Determine the [X, Y] coordinate at the center of the cell enclosing the given text.  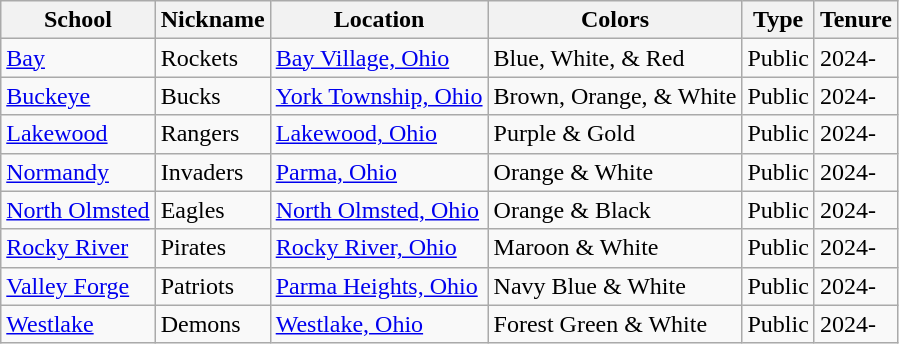
Orange & Black [615, 210]
York Township, Ohio [379, 96]
Westlake, Ohio [379, 324]
Maroon & White [615, 248]
North Olmsted, Ohio [379, 210]
Rangers [212, 134]
Purple & Gold [615, 134]
Lakewood [78, 134]
Bay Village, Ohio [379, 58]
Blue, White, & Red [615, 58]
Invaders [212, 172]
Location [379, 20]
Navy Blue & White [615, 286]
Type [778, 20]
Bay [78, 58]
Buckeye [78, 96]
Parma Heights, Ohio [379, 286]
Eagles [212, 210]
Bucks [212, 96]
Parma, Ohio [379, 172]
North Olmsted [78, 210]
School [78, 20]
Colors [615, 20]
Rocky River, Ohio [379, 248]
Valley Forge [78, 286]
Brown, Orange, & White [615, 96]
Rockets [212, 58]
Rocky River [78, 248]
Tenure [856, 20]
Forest Green & White [615, 324]
Demons [212, 324]
Pirates [212, 248]
Patriots [212, 286]
Westlake [78, 324]
Normandy [78, 172]
Lakewood, Ohio [379, 134]
Orange & White [615, 172]
Nickname [212, 20]
